Locate the cell with the specified text and output its [x, y] center coordinate. 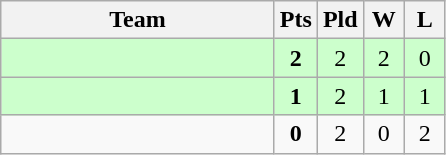
L [424, 20]
Pts [296, 20]
Pld [340, 20]
Team [138, 20]
W [384, 20]
